Scan for the cell matching the given text and deliver its [x, y] coordinate at center. 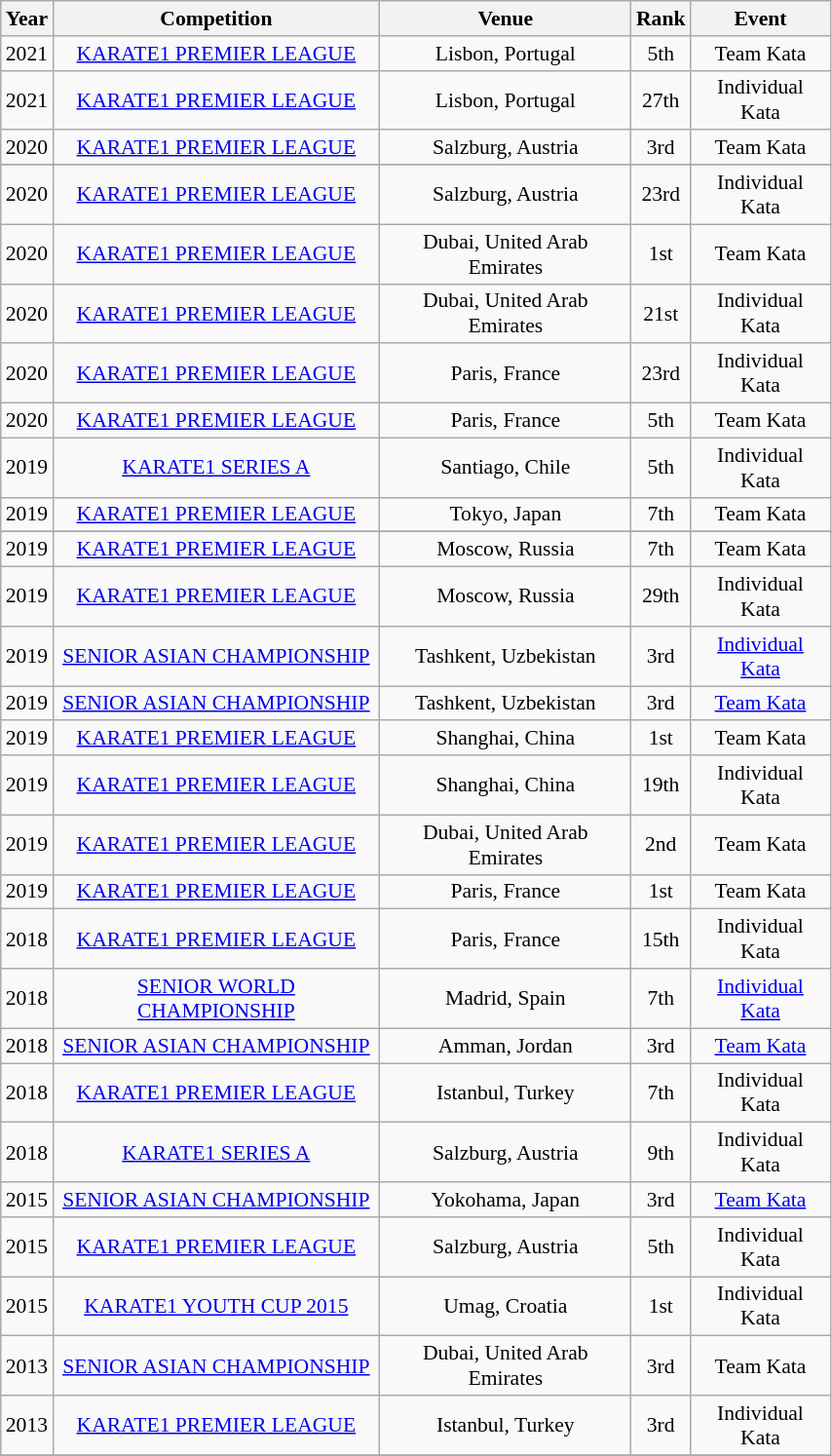
Rank [661, 19]
Amman, Jordan [506, 1046]
Competition [216, 19]
19th [661, 785]
27th [661, 99]
29th [661, 596]
KARATE1 YOUTH CUP 2015 [216, 1306]
Umag, Croatia [506, 1306]
Year [27, 19]
9th [661, 1152]
21st [661, 314]
Venue [506, 19]
2nd [661, 844]
15th [661, 939]
Event [760, 19]
Madrid, Spain [506, 998]
Tokyo, Japan [506, 515]
Yokohama, Japan [506, 1200]
SENIOR WORLD CHAMPIONSHIP [216, 998]
Santiago, Chile [506, 468]
